Locate the cell with the specified text and output its [x, y] center coordinate. 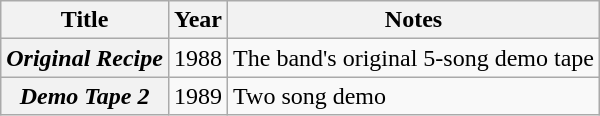
1988 [198, 58]
1989 [198, 96]
Two song demo [414, 96]
Year [198, 20]
Demo Tape 2 [85, 96]
Title [85, 20]
The band's original 5-song demo tape [414, 58]
Notes [414, 20]
Original Recipe [85, 58]
